Detect which cell encompasses the target text, then output its (X, Y) center coordinate. 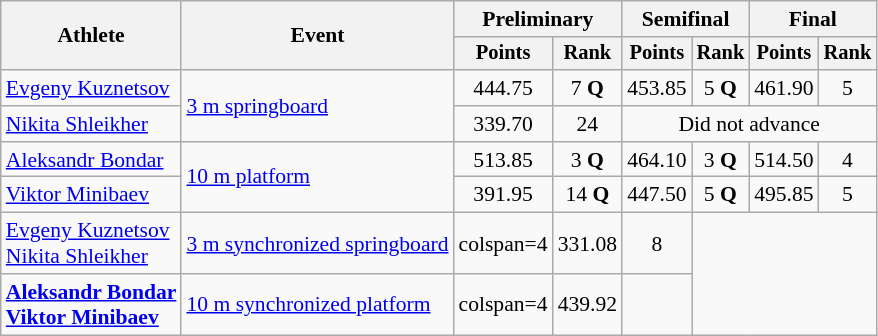
513.85 (504, 160)
339.70 (504, 124)
8 (656, 244)
453.85 (656, 88)
3 m springboard (317, 106)
461.90 (784, 88)
4 (848, 160)
439.92 (588, 304)
Semifinal (686, 19)
391.95 (504, 195)
447.50 (656, 195)
Viktor Minibaev (92, 195)
Event (317, 36)
3 m synchronized springboard (317, 244)
10 m synchronized platform (317, 304)
Aleksandr Bondar (92, 160)
Preliminary (538, 19)
Aleksandr BondarViktor Minibaev (92, 304)
Did not advance (749, 124)
331.08 (588, 244)
444.75 (504, 88)
7 Q (588, 88)
464.10 (656, 160)
Nikita Shleikher (92, 124)
Evgeny Kuznetsov (92, 88)
495.85 (784, 195)
Evgeny KuznetsovNikita Shleikher (92, 244)
10 m platform (317, 178)
24 (588, 124)
Final (812, 19)
14 Q (588, 195)
Athlete (92, 36)
514.50 (784, 160)
